From the cell containing the given text, extract its center point as (x, y) coordinate. 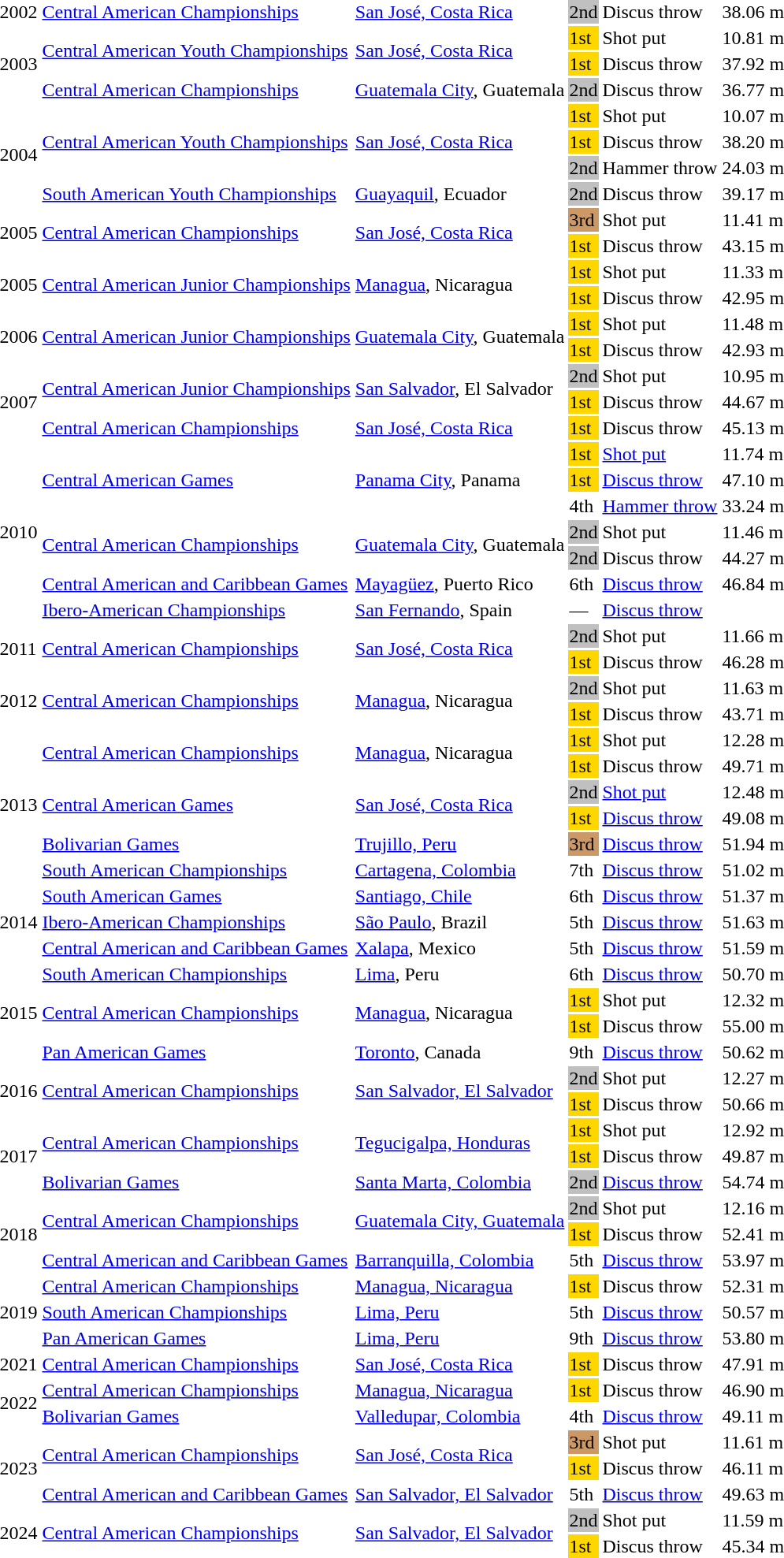
Cartagena, Colombia (460, 870)
Toronto, Canada (460, 1052)
Valledupar, Colombia (460, 1416)
— (583, 610)
Panama City, Panama (460, 480)
Santiago, Chile (460, 896)
7th (583, 870)
São Paulo, Brazil (460, 922)
Mayagüez, Puerto Rico (460, 584)
South American Games (196, 896)
South American Youth Championships (196, 194)
Xalapa, Mexico (460, 948)
San Fernando, Spain (460, 610)
Trujillo, Peru (460, 844)
Guayaquil, Ecuador (460, 194)
Santa Marta, Colombia (460, 1182)
Barranquilla, Colombia (460, 1260)
Tegucigalpa, Honduras (460, 1143)
